Capture the cell that displays the provided text and extract its [x, y] central coordinate. 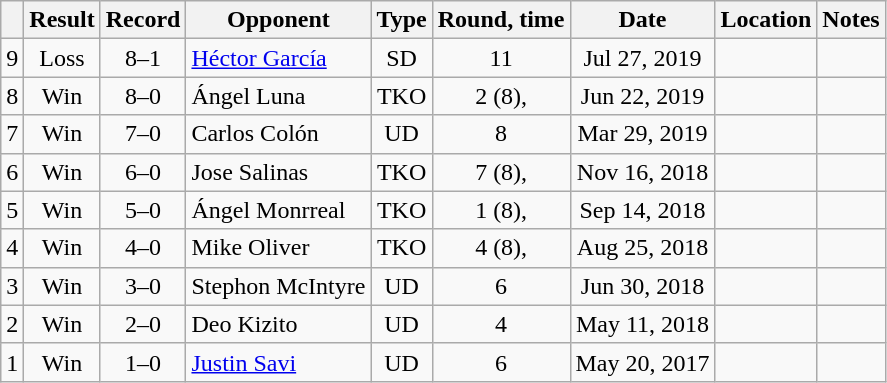
Justin Savi [278, 362]
Jose Salinas [278, 172]
May 20, 2017 [642, 362]
Ángel Monrreal [278, 210]
Result [62, 20]
Loss [62, 58]
7 [12, 134]
2 [12, 324]
4–0 [143, 248]
5 [12, 210]
Carlos Colón [278, 134]
11 [501, 58]
2 (8), [501, 96]
May 11, 2018 [642, 324]
1 (8), [501, 210]
Jul 27, 2019 [642, 58]
Jun 22, 2019 [642, 96]
1–0 [143, 362]
Jun 30, 2018 [642, 286]
Record [143, 20]
Opponent [278, 20]
3 [12, 286]
Aug 25, 2018 [642, 248]
Nov 16, 2018 [642, 172]
3–0 [143, 286]
Mike Oliver [278, 248]
Deo Kizito [278, 324]
Ángel Luna [278, 96]
6–0 [143, 172]
Sep 14, 2018 [642, 210]
8–1 [143, 58]
Round, time [501, 20]
Notes [851, 20]
2–0 [143, 324]
Location [766, 20]
Mar 29, 2019 [642, 134]
9 [12, 58]
7–0 [143, 134]
8–0 [143, 96]
5–0 [143, 210]
4 (8), [501, 248]
7 (8), [501, 172]
1 [12, 362]
Type [402, 20]
Stephon McIntyre [278, 286]
Date [642, 20]
Héctor García [278, 58]
SD [402, 58]
